From the cell containing the given text, extract its center point as (x, y) coordinate. 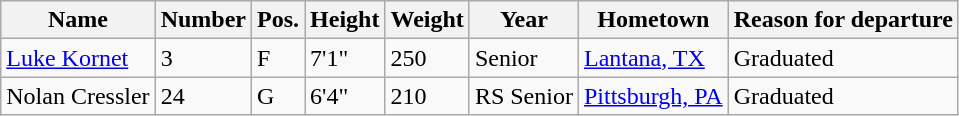
210 (427, 96)
Year (524, 20)
3 (203, 58)
Luke Kornet (78, 58)
Nolan Cressler (78, 96)
Pos. (278, 20)
Lantana, TX (653, 58)
RS Senior (524, 96)
24 (203, 96)
Hometown (653, 20)
Reason for departure (843, 20)
F (278, 58)
Pittsburgh, PA (653, 96)
Name (78, 20)
Weight (427, 20)
6'4" (345, 96)
250 (427, 58)
Height (345, 20)
G (278, 96)
7'1" (345, 58)
Senior (524, 58)
Number (203, 20)
